From the cell containing the given text, extract its center point as [X, Y] coordinate. 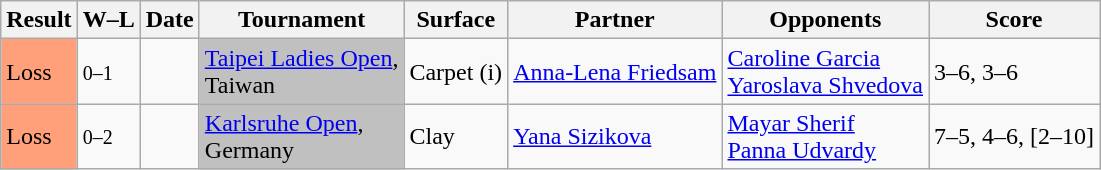
Carpet (i) [456, 72]
Caroline Garcia Yaroslava Shvedova [826, 72]
7–5, 4–6, [2–10] [1014, 136]
Mayar Sherif Panna Udvardy [826, 136]
Partner [615, 20]
Result [39, 20]
Surface [456, 20]
Karlsruhe Open, Germany [302, 136]
W–L [108, 20]
3–6, 3–6 [1014, 72]
0–1 [108, 72]
Anna-Lena Friedsam [615, 72]
Tournament [302, 20]
Score [1014, 20]
Yana Sizikova [615, 136]
Clay [456, 136]
0–2 [108, 136]
Opponents [826, 20]
Date [170, 20]
Taipei Ladies Open, Taiwan [302, 72]
